Extract the (x, y) coordinate from the center of the cell holding the provided text.  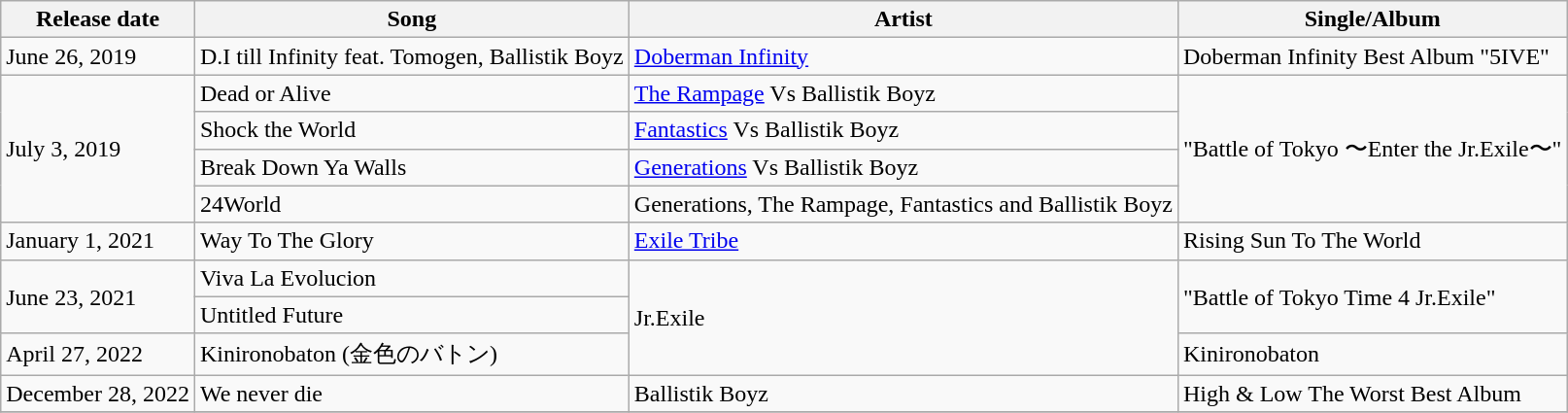
Viva La Evolucion (412, 278)
July 3, 2019 (98, 149)
"Battle of Tokyo 〜Enter the Jr.Exile〜" (1372, 149)
April 27, 2022 (98, 354)
Exile Tribe (903, 241)
Break Down Ya Walls (412, 167)
Way To The Glory (412, 241)
The Rampage Vs Ballistik Boyz (903, 93)
High & Low The Worst Best Album (1372, 394)
Kinironobaton (金色のバトン) (412, 354)
June 23, 2021 (98, 296)
"Battle of Tokyo Time 4 Jr.Exile" (1372, 296)
Release date (98, 19)
Song (412, 19)
Generations Vs Ballistik Boyz (903, 167)
Ballistik Boyz (903, 394)
Kinironobaton (1372, 354)
Untitled Future (412, 315)
Doberman Infinity Best Album "5IVE" (1372, 56)
We never die (412, 394)
December 28, 2022 (98, 394)
Dead or Alive (412, 93)
Doberman Infinity (903, 56)
January 1, 2021 (98, 241)
Fantastics Vs Ballistik Boyz (903, 130)
Rising Sun To The World (1372, 241)
Generations, The Rampage, Fantastics and Ballistik Boyz (903, 204)
Jr.Exile (903, 317)
Artist (903, 19)
D.I till Infinity feat. Tomogen, Ballistik Boyz (412, 56)
Single/Album (1372, 19)
24World (412, 204)
June 26, 2019 (98, 56)
Shock the World (412, 130)
